For the text-containing cell, return its midpoint in (X, Y) coordinate format. 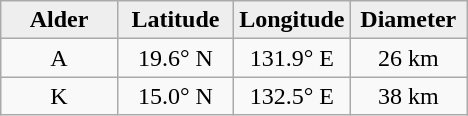
A (59, 58)
38 km (408, 96)
Latitude (175, 20)
15.0° N (175, 96)
Alder (59, 20)
19.6° N (175, 58)
26 km (408, 58)
132.5° E (292, 96)
K (59, 96)
Longitude (292, 20)
Diameter (408, 20)
131.9° E (292, 58)
